Locate the cell with the specified text and output its [X, Y] center coordinate. 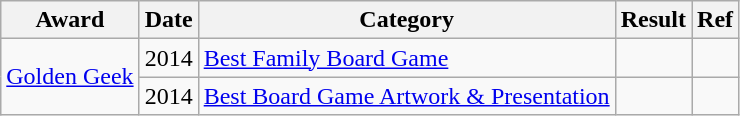
Category [406, 20]
Date [168, 20]
Result [653, 20]
Ref [716, 20]
Best Board Game Artwork & Presentation [406, 96]
Best Family Board Game [406, 58]
Golden Geek [70, 77]
Award [70, 20]
